Search for the cell housing the specified text and yield its (X, Y) center coordinate. 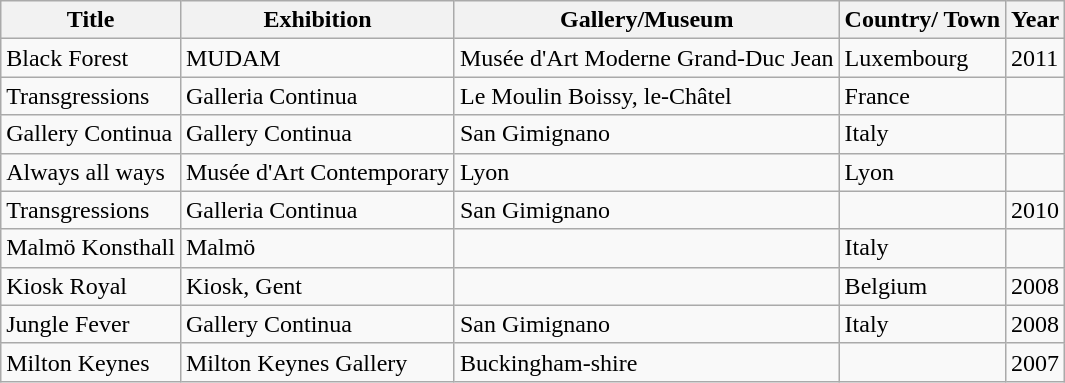
Gallery/Museum (646, 20)
Always all ways (91, 172)
Malmö Konsthall (91, 248)
Le Moulin Boissy, le-Châtel (646, 96)
Milton Keynes Gallery (317, 362)
Milton Keynes (91, 362)
2007 (1036, 362)
Buckingham-shire (646, 362)
Country/ Town (922, 20)
Exhibition (317, 20)
MUDAM (317, 58)
France (922, 96)
Kiosk Royal (91, 286)
Musée d'Art Moderne Grand-Duc Jean (646, 58)
Title (91, 20)
Jungle Fever (91, 324)
Musée d'Art Contemporary (317, 172)
Belgium (922, 286)
Luxembourg (922, 58)
Malmö (317, 248)
Year (1036, 20)
2010 (1036, 210)
Kiosk, Gent (317, 286)
2011 (1036, 58)
Black Forest (91, 58)
